Search for the cell housing the specified text and yield its (X, Y) center coordinate. 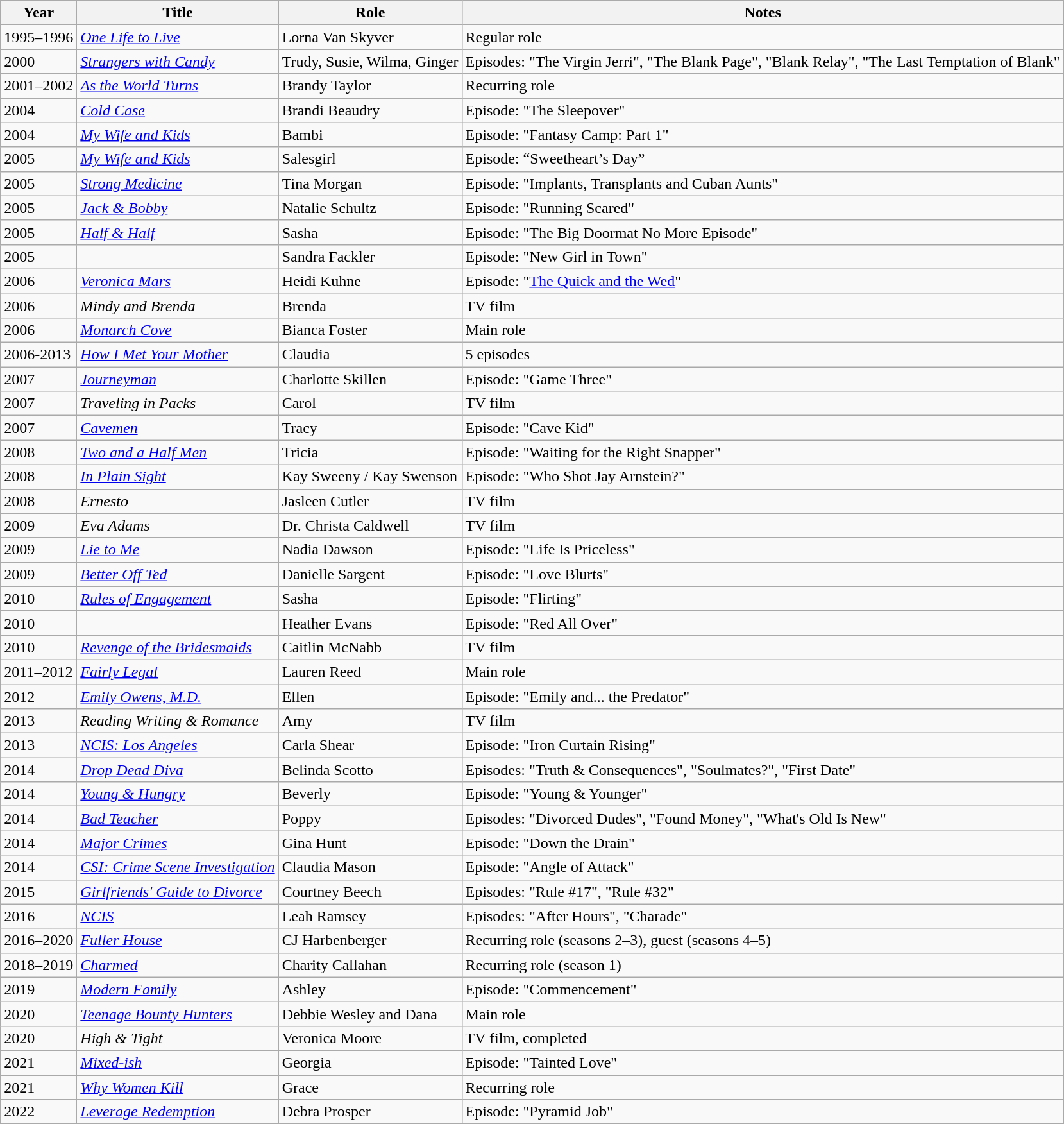
Veronica Mars (178, 281)
Ashley (370, 989)
Girlfriends' Guide to Divorce (178, 892)
Nadia Dawson (370, 550)
Teenage Bounty Hunters (178, 1014)
2000 (38, 62)
How I Met Your Mother (178, 355)
Lie to Me (178, 550)
Brandy Taylor (370, 86)
Salesgirl (370, 159)
Episode: "Implants, Transplants and Cuban Aunts" (763, 183)
Carol (370, 404)
Episodes: "After Hours", "Charade" (763, 916)
Major Crimes (178, 843)
Veronica Moore (370, 1038)
Courtney Beech (370, 892)
2016 (38, 916)
2012 (38, 696)
Grace (370, 1087)
Fairly Legal (178, 672)
Mindy and Brenda (178, 306)
Ellen (370, 696)
Lauren Reed (370, 672)
Cold Case (178, 110)
Notes (763, 13)
Two and a Half Men (178, 452)
Claudia (370, 355)
Cavemen (178, 428)
High & Tight (178, 1038)
Bianca Foster (370, 330)
1995–1996 (38, 37)
Strangers with Candy (178, 62)
Journeyman (178, 379)
Drop Dead Diva (178, 770)
Regular role (763, 37)
Episodes: "Rule #17", "Rule #32" (763, 892)
Tricia (370, 452)
Episode: "Young & Younger" (763, 794)
Episode: "The Sleepover" (763, 110)
Tina Morgan (370, 183)
Amy (370, 721)
Debbie Wesley and Dana (370, 1014)
Episode: "Who Shot Jay Arnstein?" (763, 477)
Danielle Sargent (370, 574)
CJ Harbenberger (370, 941)
Bad Teacher (178, 819)
Episode: “Sweetheart’s Day” (763, 159)
One Life to Live (178, 37)
Georgia (370, 1062)
Episodes: "The Virgin Jerri", "The Blank Page", "Blank Relay", "The Last Temptation of Blank" (763, 62)
Sandra Fackler (370, 257)
Episode: "Pyramid Job" (763, 1112)
2016–2020 (38, 941)
Recurring role (seasons 2–3), guest (seasons 4–5) (763, 941)
Debra Prosper (370, 1112)
In Plain Sight (178, 477)
Charity Callahan (370, 965)
Natalie Schultz (370, 208)
Episode: "Commencement" (763, 989)
Charlotte Skillen (370, 379)
Tracy (370, 428)
Jack & Bobby (178, 208)
Episode: "Game Three" (763, 379)
Leah Ramsey (370, 916)
Reading Writing & Romance (178, 721)
Episode: "Tainted Love" (763, 1062)
Brandi Beaudry (370, 110)
Heidi Kuhne (370, 281)
2022 (38, 1112)
Episode: "Angle of Attack" (763, 867)
Dr. Christa Caldwell (370, 525)
CSI: Crime Scene Investigation (178, 867)
Modern Family (178, 989)
NCIS: Los Angeles (178, 745)
2006-2013 (38, 355)
Kay Sweeny / Kay Swenson (370, 477)
Mixed-ish (178, 1062)
Bambi (370, 135)
Monarch Cove (178, 330)
Better Off Ted (178, 574)
As the World Turns (178, 86)
Gina Hunt (370, 843)
Episode: "Flirting" (763, 599)
Role (370, 13)
Beverly (370, 794)
TV film, completed (763, 1038)
Revenge of the Bridesmaids (178, 647)
Rules of Engagement (178, 599)
Episodes: "Divorced Dudes", "Found Money", "What's Old Is New" (763, 819)
Recurring role (season 1) (763, 965)
Episode: "New Girl in Town" (763, 257)
Episode: "Running Scared" (763, 208)
Episode: "Iron Curtain Rising" (763, 745)
Ernesto (178, 501)
Episode: "Life Is Priceless" (763, 550)
Young & Hungry (178, 794)
Episode: "Red All Over" (763, 623)
Title (178, 13)
2015 (38, 892)
Claudia Mason (370, 867)
Leverage Redemption (178, 1112)
2011–2012 (38, 672)
Episode: "The Quick and the Wed" (763, 281)
NCIS (178, 916)
5 episodes (763, 355)
Traveling in Packs (178, 404)
Episode: "Emily and... the Predator" (763, 696)
Jasleen Cutler (370, 501)
Episode: "Love Blurts" (763, 574)
Eva Adams (178, 525)
Trudy, Susie, Wilma, Ginger (370, 62)
Charmed (178, 965)
Fuller House (178, 941)
Emily Owens, M.D. (178, 696)
Lorna Van Skyver (370, 37)
Year (38, 13)
Episode: "Waiting for the Right Snapper" (763, 452)
Heather Evans (370, 623)
Episode: "Fantasy Camp: Part 1" (763, 135)
Belinda Scotto (370, 770)
Caitlin McNabb (370, 647)
Poppy (370, 819)
Why Women Kill (178, 1087)
2001–2002 (38, 86)
2018–2019 (38, 965)
Episode: "Down the Drain" (763, 843)
Episode: "Cave Kid" (763, 428)
Episode: "The Big Doormat No More Episode" (763, 232)
Brenda (370, 306)
Episodes: "Truth & Consequences", "Soulmates?", "First Date" (763, 770)
Strong Medicine (178, 183)
2019 (38, 989)
Carla Shear (370, 745)
Half & Half (178, 232)
